Detect which cell encompasses the target text, then output its (X, Y) center coordinate. 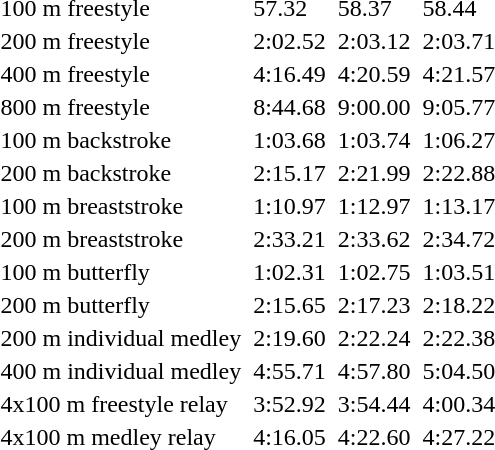
2:21.99 (374, 173)
2:03.12 (374, 41)
3:52.92 (290, 404)
2:19.60 (290, 338)
4:20.59 (374, 74)
8:44.68 (290, 107)
1:10.97 (290, 206)
2:33.21 (290, 239)
4:16.49 (290, 74)
2:33.62 (374, 239)
1:02.31 (290, 272)
2:02.52 (290, 41)
1:03.74 (374, 140)
3:54.44 (374, 404)
4:55.71 (290, 371)
2:15.17 (290, 173)
1:03.68 (290, 140)
4:57.80 (374, 371)
1:02.75 (374, 272)
2:22.24 (374, 338)
9:00.00 (374, 107)
1:12.97 (374, 206)
2:17.23 (374, 305)
2:15.65 (290, 305)
